For the text-containing cell, return its midpoint in (x, y) coordinate format. 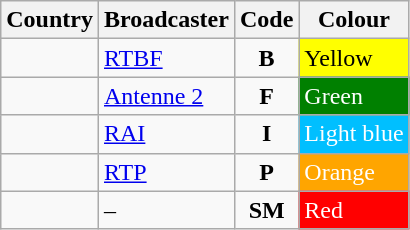
– (166, 210)
F (266, 96)
Red (354, 210)
RTBF (166, 58)
Broadcaster (166, 20)
Antenne 2 (166, 96)
Code (266, 20)
Green (354, 96)
RTP (166, 172)
RAI (166, 134)
Yellow (354, 58)
B (266, 58)
Colour (354, 20)
P (266, 172)
SM (266, 210)
Orange (354, 172)
Light blue (354, 134)
I (266, 134)
Country (50, 20)
